Extract the [x, y] coordinate from the center of the cell holding the provided text.  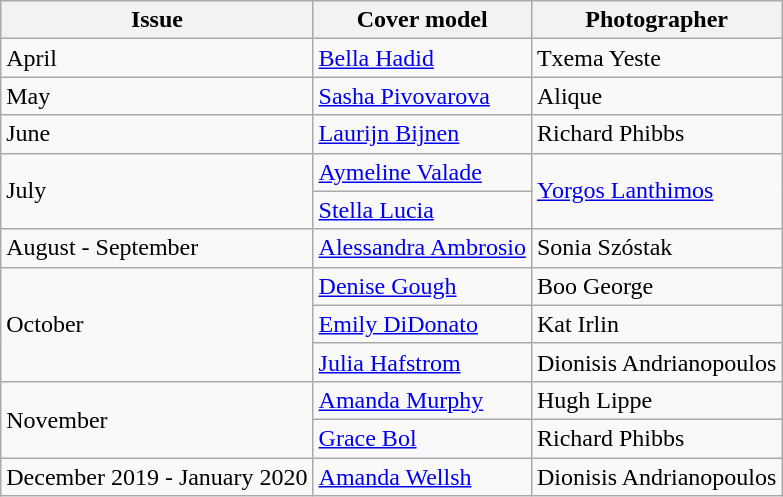
July [157, 191]
November [157, 419]
Alessandra Ambrosio [422, 248]
October [157, 324]
Txema Yeste [656, 58]
Sonia Szóstak [656, 248]
Laurijn Bijnen [422, 134]
Grace Bol [422, 438]
June [157, 134]
Amanda Murphy [422, 400]
April [157, 58]
Cover model [422, 20]
Denise Gough [422, 286]
Bella Hadid [422, 58]
Emily DiDonato [422, 324]
August - September [157, 248]
Stella Lucia [422, 210]
Photographer [656, 20]
Issue [157, 20]
Yorgos Lanthimos [656, 191]
Boo George [656, 286]
May [157, 96]
December 2019 - January 2020 [157, 477]
Julia Hafstrom [422, 362]
Kat Irlin [656, 324]
Aymeline Valade [422, 172]
Alique [656, 96]
Amanda Wellsh [422, 477]
Hugh Lippe [656, 400]
Sasha Pivovarova [422, 96]
